Scan for the cell matching the given text and deliver its [X, Y] coordinate at center. 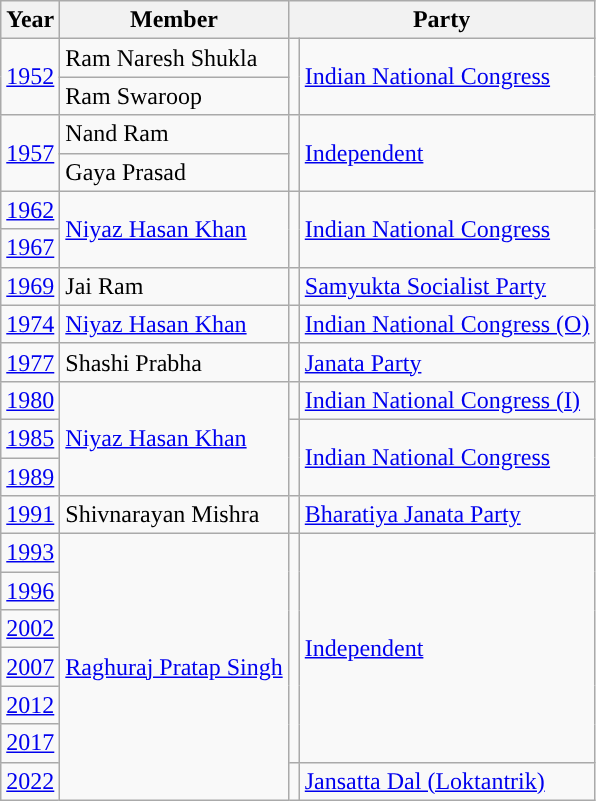
2007 [30, 667]
Party [442, 20]
Bharatiya Janata Party [447, 515]
Shashi Prabha [174, 362]
Gaya Prasad [174, 172]
1969 [30, 286]
Jai Ram [174, 286]
Samyukta Socialist Party [447, 286]
1980 [30, 400]
1957 [30, 153]
Shivnarayan Mishra [174, 515]
Indian National Congress (I) [447, 400]
1989 [30, 477]
1996 [30, 591]
1974 [30, 324]
2002 [30, 629]
Ram Swaroop [174, 96]
Nand Ram [174, 134]
Member [174, 20]
1991 [30, 515]
Indian National Congress (O) [447, 324]
2017 [30, 743]
2012 [30, 705]
1967 [30, 248]
2022 [30, 781]
1962 [30, 210]
1985 [30, 438]
Ram Naresh Shukla [174, 58]
1952 [30, 77]
Year [30, 20]
Janata Party [447, 362]
Raghuraj Pratap Singh [174, 667]
1977 [30, 362]
Jansatta Dal (Loktantrik) [447, 781]
1993 [30, 553]
